Scan for the cell matching the given text and deliver its (X, Y) coordinate at center. 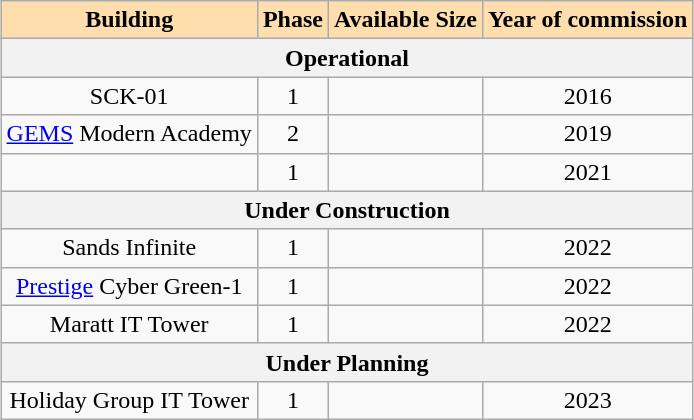
Sands Infinite (129, 248)
Year of commission (588, 20)
Building (129, 20)
2019 (588, 134)
Under Construction (347, 210)
SCK-01 (129, 96)
Operational (347, 58)
2 (292, 134)
Phase (292, 20)
2021 (588, 172)
2016 (588, 96)
GEMS Modern Academy (129, 134)
Under Planning (347, 362)
Available Size (405, 20)
Holiday Group IT Tower (129, 400)
2023 (588, 400)
Prestige Cyber Green-1 (129, 286)
Maratt IT Tower (129, 324)
